Locate the cell with the specified text and output its [x, y] center coordinate. 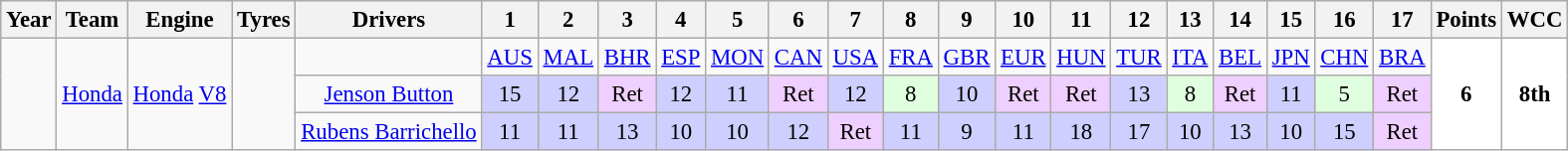
BRA [1402, 58]
GBR [966, 58]
8th [1534, 95]
2 [567, 20]
Honda [92, 95]
AUS [510, 58]
Honda V8 [179, 95]
Tyres [264, 20]
JPN [1290, 58]
FRA [910, 58]
BHR [627, 58]
EUR [1023, 58]
BEL [1240, 58]
ITA [1191, 58]
USA [855, 58]
1 [510, 20]
CAN [798, 58]
7 [855, 20]
4 [681, 20]
Engine [179, 20]
ESP [681, 58]
3 [627, 20]
MON [738, 58]
TUR [1139, 58]
14 [1240, 20]
16 [1344, 20]
18 [1081, 132]
MAL [567, 58]
Team [92, 20]
Points [1465, 20]
Rubens Barrichello [388, 132]
Jenson Button [388, 94]
HUN [1081, 58]
Year [29, 20]
WCC [1534, 20]
Drivers [388, 20]
CHN [1344, 58]
